Determine the [X, Y] coordinate at the center of the cell enclosing the given text.  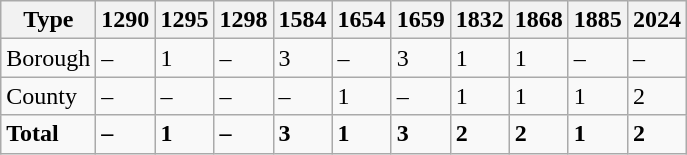
Borough [48, 58]
1654 [362, 20]
1584 [302, 20]
Total [48, 134]
1290 [126, 20]
1885 [598, 20]
1832 [480, 20]
1659 [420, 20]
County [48, 96]
2024 [656, 20]
Type [48, 20]
1298 [244, 20]
1868 [538, 20]
1295 [184, 20]
